For the text-containing cell, return its midpoint in [X, Y] coordinate format. 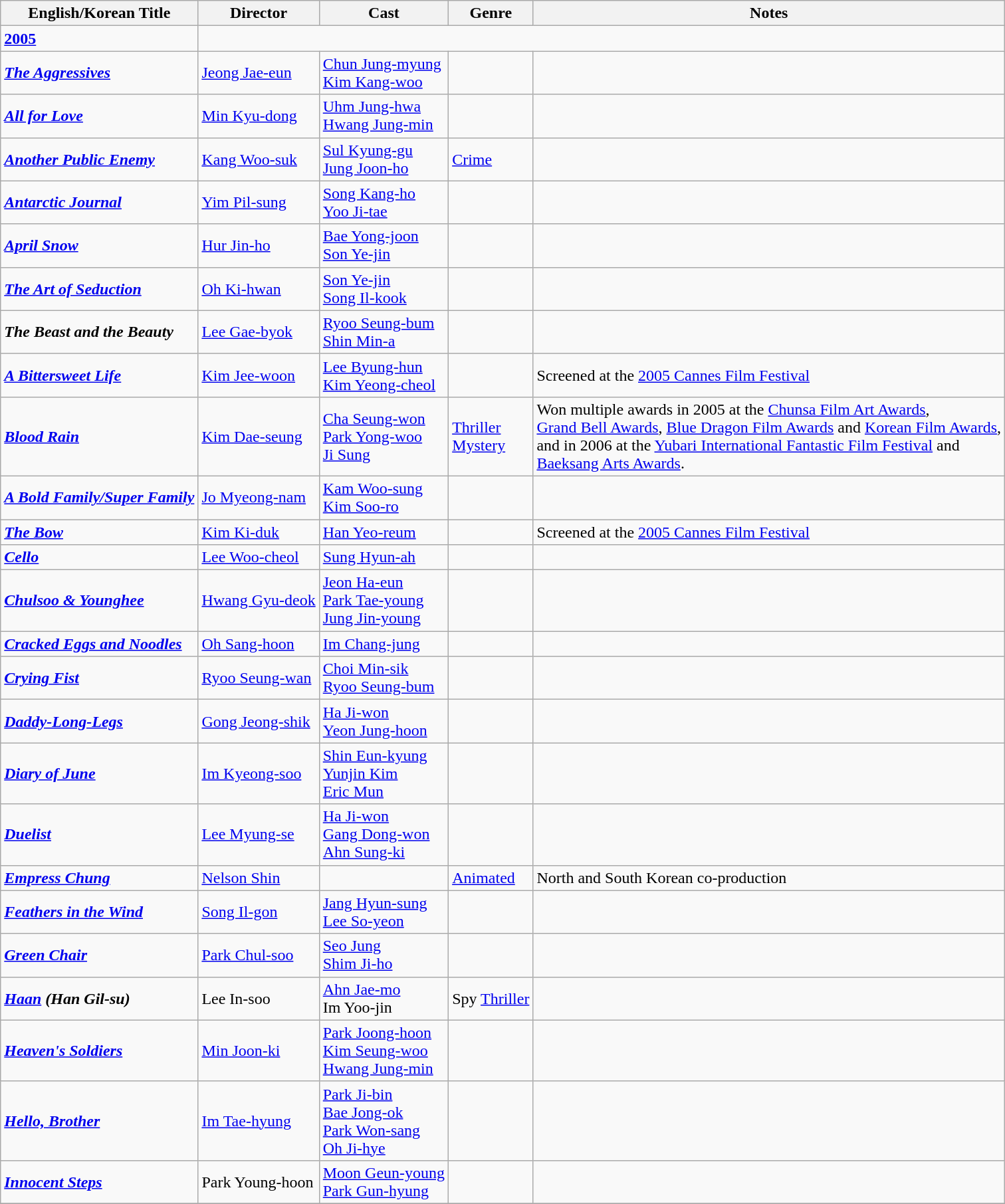
Kim Dae-seung [259, 436]
Hur Jin-ho [259, 246]
Oh Sang-hoon [259, 644]
Kang Woo-suk [259, 159]
Im Chang-jung [384, 644]
Animated [491, 878]
Oh Ki-hwan [259, 288]
A Bold Family/Super Family [100, 497]
Green Chair [100, 955]
Seo JungShim Ji-ho [384, 955]
Im Tae-hyung [259, 1120]
Ahn Jae-moIm Yoo-jin [384, 998]
Hello, Brother [100, 1120]
English/Korean Title [100, 13]
Lee Gae-byok [259, 332]
The Bow [100, 532]
Lee Byung-hunKim Yeong-cheol [384, 375]
Min Kyu-dong [259, 116]
Cello [100, 557]
Kim Ki-duk [259, 532]
North and South Korean co-production [769, 878]
Chun Jung-myungKim Kang-woo [384, 73]
Kam Woo-sungKim Soo-ro [384, 497]
Lee Myung-se [259, 835]
Heaven's Soldiers [100, 1051]
Chulsoo & Younghee [100, 601]
Antarctic Journal [100, 202]
Song Il-gon [259, 912]
Shin Eun-kyungYunjin KimEric Mun [384, 773]
Sul Kyung-guJung Joon-ho [384, 159]
Blood Rain [100, 436]
Hwang Gyu-deok [259, 601]
Park Chul-soo [259, 955]
Im Kyeong-soo [259, 773]
Han Yeo-reum [384, 532]
April Snow [100, 246]
Empress Chung [100, 878]
Diary of June [100, 773]
Jeon Ha-eunPark Tae-youngJung Jin-young [384, 601]
Cracked Eggs and Noodles [100, 644]
2005 [100, 39]
Jeong Jae-eun [259, 73]
Park Joong-hoonKim Seung-wooHwang Jung-min [384, 1051]
Cha Seung-wonPark Yong-wooJi Sung [384, 436]
The Beast and the Beauty [100, 332]
Gong Jeong-shik [259, 722]
Uhm Jung-hwaHwang Jung-min [384, 116]
Haan (Han Gil-su) [100, 998]
Innocent Steps [100, 1181]
Moon Geun-youngPark Gun-hyung [384, 1181]
Another Public Enemy [100, 159]
Notes [769, 13]
Song Kang-hoYoo Ji-tae [384, 202]
Ha Ji-wonYeon Jung-hoon [384, 722]
The Art of Seduction [100, 288]
Lee Woo-cheol [259, 557]
ThrillerMystery [491, 436]
Ha Ji-wonGang Dong-wonAhn Sung-ki [384, 835]
All for Love [100, 116]
Yim Pil-sung [259, 202]
Spy Thriller [491, 998]
Cast [384, 13]
Bae Yong-joonSon Ye-jin [384, 246]
Ryoo Seung-bumShin Min-a [384, 332]
Nelson Shin [259, 878]
Jang Hyun-sungLee So-yeon [384, 912]
Director [259, 13]
Min Joon-ki [259, 1051]
Lee In-soo [259, 998]
A Bittersweet Life [100, 375]
Genre [491, 13]
Feathers in the Wind [100, 912]
Choi Min-sikRyoo Seung-bum [384, 678]
Jo Myeong-nam [259, 497]
Sung Hyun-ah [384, 557]
Crying Fist [100, 678]
The Aggressives [100, 73]
Kim Jee-woon [259, 375]
Park Young-hoon [259, 1181]
Park Ji-binBae Jong-okPark Won-sangOh Ji-hye [384, 1120]
Duelist [100, 835]
Ryoo Seung-wan [259, 678]
Son Ye-jinSong Il-kook [384, 288]
Daddy-Long-Legs [100, 722]
Crime [491, 159]
